Determine the [X, Y] coordinate at the center of the cell enclosing the given text.  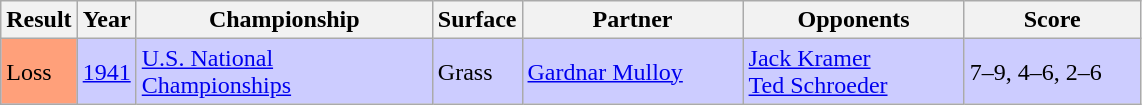
Opponents [854, 20]
Result [39, 20]
Partner [632, 20]
Gardnar Mulloy [632, 72]
Year [106, 20]
U.S. National Championships [284, 72]
7–9, 4–6, 2–6 [1052, 72]
Grass [477, 72]
Jack Kramer Ted Schroeder [854, 72]
Surface [477, 20]
Loss [39, 72]
Score [1052, 20]
1941 [106, 72]
Championship [284, 20]
